From the cell containing the given text, extract its center point as [x, y] coordinate. 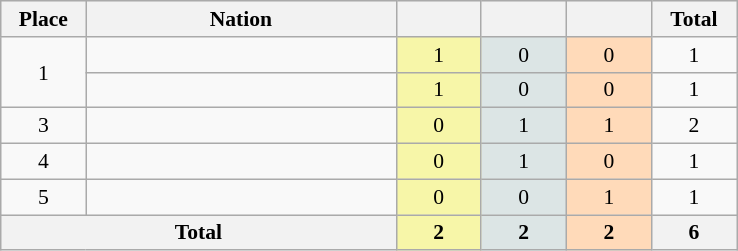
4 [44, 162]
Nation [241, 19]
5 [44, 197]
6 [694, 233]
Place [44, 19]
3 [44, 126]
